Return the (X, Y) coordinate for the center point of the cell that contains the specified text.  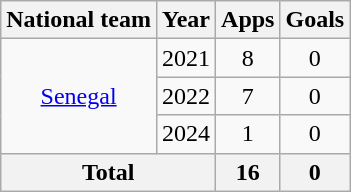
Apps (248, 20)
National team (79, 20)
7 (248, 96)
Total (108, 172)
2021 (186, 58)
2022 (186, 96)
8 (248, 58)
Senegal (79, 96)
2024 (186, 134)
16 (248, 172)
1 (248, 134)
Year (186, 20)
Goals (315, 20)
